Determine the (x, y) coordinate at the center of the cell enclosing the given text.  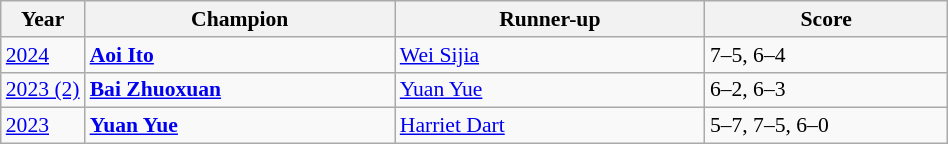
7–5, 6–4 (826, 55)
2023 (43, 126)
2023 (2) (43, 90)
6–2, 6–3 (826, 90)
Runner-up (550, 19)
Aoi Ito (240, 55)
Wei Sijia (550, 55)
5–7, 7–5, 6–0 (826, 126)
Champion (240, 19)
Harriet Dart (550, 126)
Bai Zhuoxuan (240, 90)
2024 (43, 55)
Year (43, 19)
Score (826, 19)
